From the cell containing the given text, extract its center point as [x, y] coordinate. 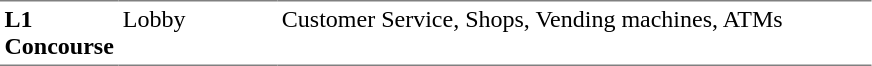
Lobby [198, 33]
Customer Service, Shops, Vending machines, ATMs [574, 33]
L1Concourse [59, 33]
